Capture the cell that displays the provided text and extract its (x, y) central coordinate. 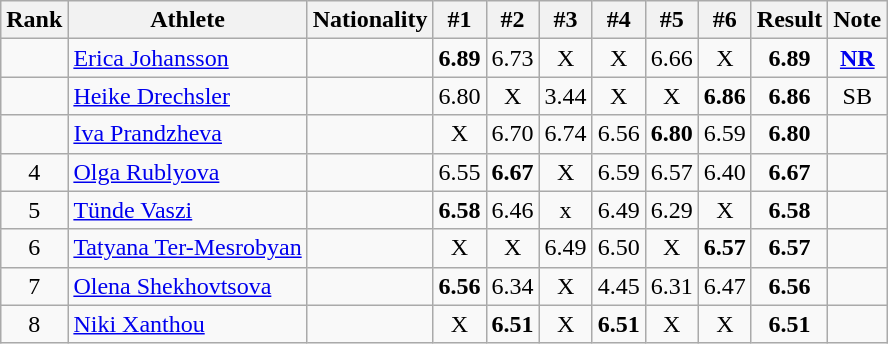
Note (858, 20)
6 (34, 248)
6.74 (566, 134)
#1 (460, 20)
6.46 (512, 210)
Rank (34, 20)
8 (34, 324)
SB (858, 96)
6.31 (672, 286)
Nationality (370, 20)
#4 (618, 20)
6.73 (512, 58)
Tünde Vaszi (188, 210)
NR (858, 58)
6.55 (460, 172)
6.47 (724, 286)
Result (789, 20)
#2 (512, 20)
x (566, 210)
7 (34, 286)
6.29 (672, 210)
6.66 (672, 58)
5 (34, 210)
3.44 (566, 96)
6.34 (512, 286)
#3 (566, 20)
4 (34, 172)
6.50 (618, 248)
6.40 (724, 172)
Iva Prandzheva (188, 134)
Tatyana Ter-Mesrobyan (188, 248)
Olena Shekhovtsova (188, 286)
Olga Rublyova (188, 172)
#6 (724, 20)
Niki Xanthou (188, 324)
Athlete (188, 20)
4.45 (618, 286)
Erica Johansson (188, 58)
#5 (672, 20)
6.70 (512, 134)
Heike Drechsler (188, 96)
